Output the [x, y] coordinate of the center of the cell containing the given text.  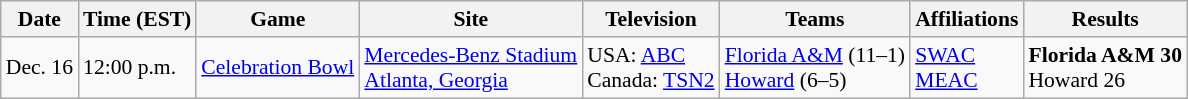
Mercedes-Benz StadiumAtlanta, Georgia [470, 68]
Affiliations [966, 19]
Florida A&M 30Howard 26 [1105, 68]
Celebration Bowl [278, 68]
Site [470, 19]
12:00 p.m. [137, 68]
Results [1105, 19]
Florida A&M (11–1)Howard (6–5) [815, 68]
Teams [815, 19]
Time (EST) [137, 19]
USA: ABCCanada: TSN2 [650, 68]
Television [650, 19]
Game [278, 19]
SWACMEAC [966, 68]
Date [40, 19]
Dec. 16 [40, 68]
